Capture the cell that displays the provided text and extract its (X, Y) central coordinate. 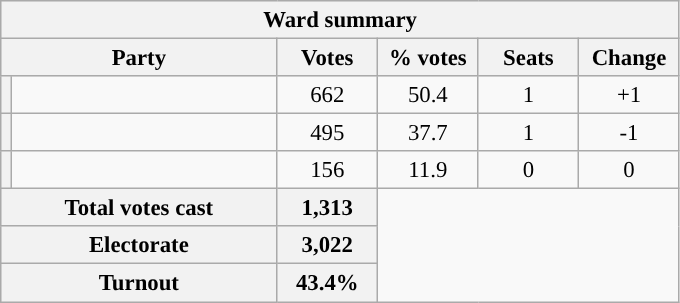
-1 (630, 133)
1,313 (328, 208)
Total votes cast (139, 208)
3,022 (328, 245)
662 (328, 95)
37.7 (428, 133)
43.4% (328, 283)
495 (328, 133)
Change (630, 58)
Ward summary (340, 20)
% votes (428, 58)
+1 (630, 95)
Seats (528, 58)
11.9 (428, 170)
Party (139, 58)
Electorate (139, 245)
Votes (328, 58)
Turnout (139, 283)
156 (328, 170)
50.4 (428, 95)
